Output the (x, y) coordinate of the center of the cell containing the given text.  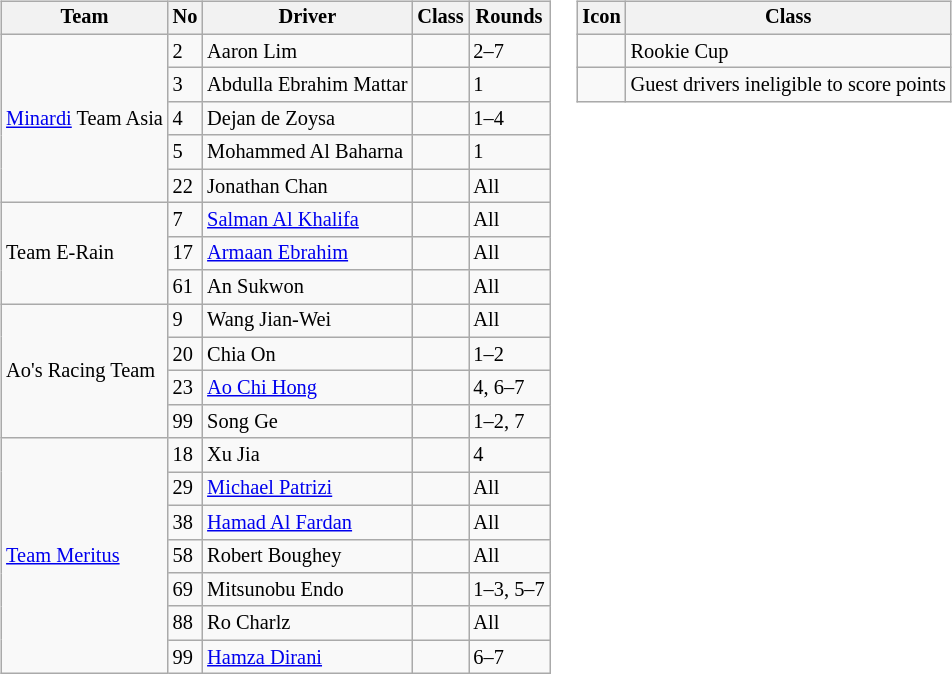
61 (186, 287)
2–7 (510, 51)
3 (186, 85)
9 (186, 321)
Rounds (510, 18)
Guest drivers ineligible to score points (788, 85)
Jonathan Chan (307, 186)
Michael Patrizi (307, 489)
22 (186, 186)
Robert Boughey (307, 556)
29 (186, 489)
1–2 (510, 354)
1–2, 7 (510, 422)
Icon (601, 18)
Mohammed Al Baharna (307, 152)
No (186, 18)
Chia On (307, 354)
Salman Al Khalifa (307, 220)
6–7 (510, 657)
18 (186, 455)
4, 6–7 (510, 388)
Aaron Lim (307, 51)
Hamza Dirani (307, 657)
Rookie Cup (788, 51)
20 (186, 354)
Minardi Team Asia (84, 118)
Ro Charlz (307, 623)
Driver (307, 18)
Xu Jia (307, 455)
An Sukwon (307, 287)
Dejan de Zoysa (307, 119)
23 (186, 388)
69 (186, 590)
1–3, 5–7 (510, 590)
Team E-Rain (84, 254)
Ao's Racing Team (84, 372)
1–4 (510, 119)
Hamad Al Fardan (307, 522)
17 (186, 253)
Ao Chi Hong (307, 388)
Team (84, 18)
Abdulla Ebrahim Mattar (307, 85)
88 (186, 623)
Team Meritus (84, 556)
Wang Jian-Wei (307, 321)
2 (186, 51)
58 (186, 556)
38 (186, 522)
Armaan Ebrahim (307, 253)
Song Ge (307, 422)
7 (186, 220)
Mitsunobu Endo (307, 590)
5 (186, 152)
